From the cell containing the given text, extract its center point as [X, Y] coordinate. 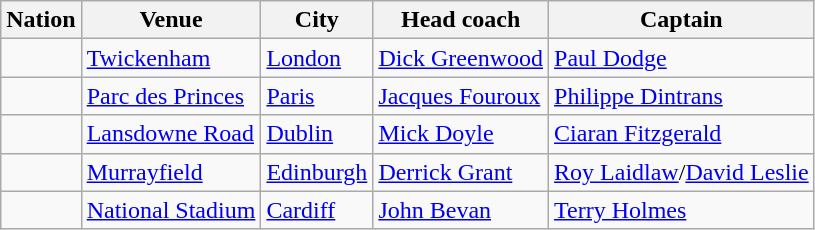
Head coach [461, 20]
Twickenham [171, 58]
Jacques Fouroux [461, 96]
Mick Doyle [461, 134]
Murrayfield [171, 172]
Roy Laidlaw/David Leslie [682, 172]
Parc des Princes [171, 96]
Dick Greenwood [461, 58]
Cardiff [317, 210]
Paul Dodge [682, 58]
Nation [41, 20]
National Stadium [171, 210]
Dublin [317, 134]
Derrick Grant [461, 172]
Venue [171, 20]
Philippe Dintrans [682, 96]
Edinburgh [317, 172]
Captain [682, 20]
Terry Holmes [682, 210]
London [317, 58]
City [317, 20]
Paris [317, 96]
Lansdowne Road [171, 134]
John Bevan [461, 210]
Ciaran Fitzgerald [682, 134]
